Detect which cell encompasses the target text, then output its [X, Y] center coordinate. 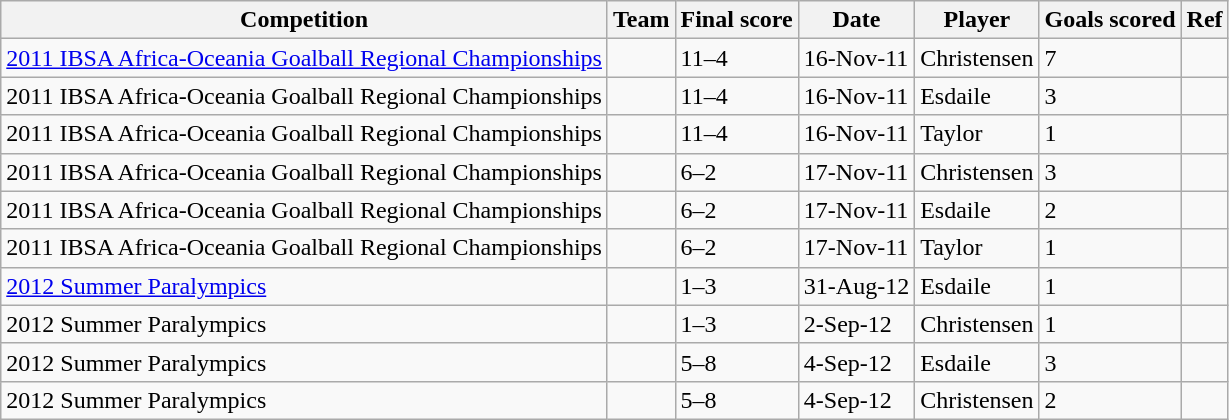
31-Aug-12 [856, 286]
Player [977, 20]
Date [856, 20]
Final score [736, 20]
Ref [1204, 20]
2-Sep-12 [856, 324]
Goals scored [1110, 20]
Competition [304, 20]
Team [641, 20]
7 [1110, 58]
